Determine the (X, Y) coordinate at the center of the cell enclosing the given text.  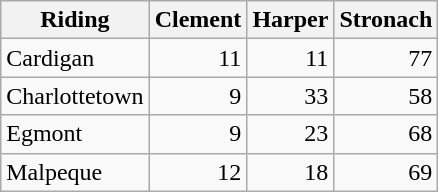
33 (290, 96)
12 (198, 172)
77 (386, 58)
Harper (290, 20)
Clement (198, 20)
58 (386, 96)
68 (386, 134)
Cardigan (75, 58)
69 (386, 172)
Stronach (386, 20)
Riding (75, 20)
Malpeque (75, 172)
Charlottetown (75, 96)
23 (290, 134)
Egmont (75, 134)
18 (290, 172)
